Capture the cell that displays the provided text and extract its (x, y) central coordinate. 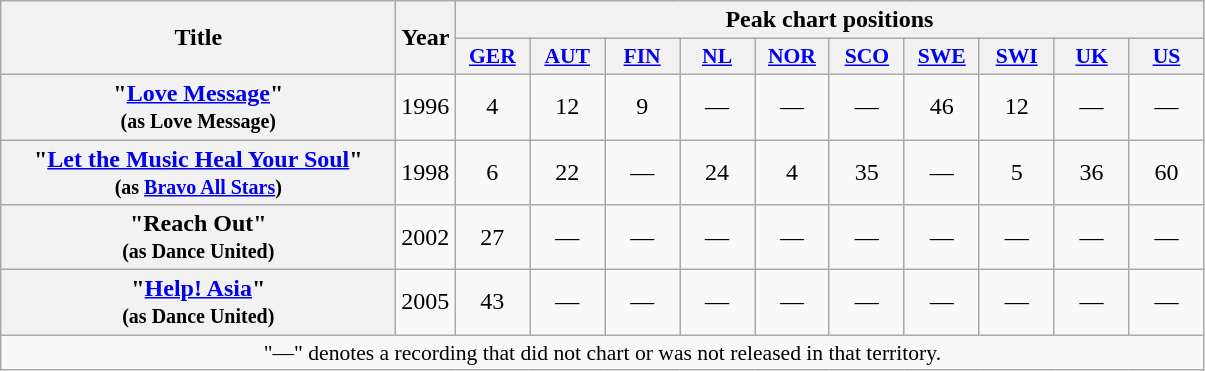
35 (866, 172)
"Let the Music Heal Your Soul"(as Bravo All Stars) (198, 172)
FIN (642, 57)
Peak chart positions (830, 20)
60 (1166, 172)
9 (642, 106)
NL (718, 57)
SCO (866, 57)
"Reach Out"(as Dance United) (198, 238)
36 (1092, 172)
"—" denotes a recording that did not chart or was not released in that territory. (602, 353)
Title (198, 38)
"Help! Asia"(as Dance United) (198, 302)
GER (492, 57)
1996 (426, 106)
SWI (1016, 57)
43 (492, 302)
24 (718, 172)
AUT (568, 57)
2002 (426, 238)
5 (1016, 172)
22 (568, 172)
1998 (426, 172)
US (1166, 57)
UK (1092, 57)
"Love Message"(as Love Message) (198, 106)
27 (492, 238)
6 (492, 172)
NOR (792, 57)
Year (426, 38)
SWE (942, 57)
46 (942, 106)
2005 (426, 302)
